Detect which cell encompasses the target text, then output its (x, y) center coordinate. 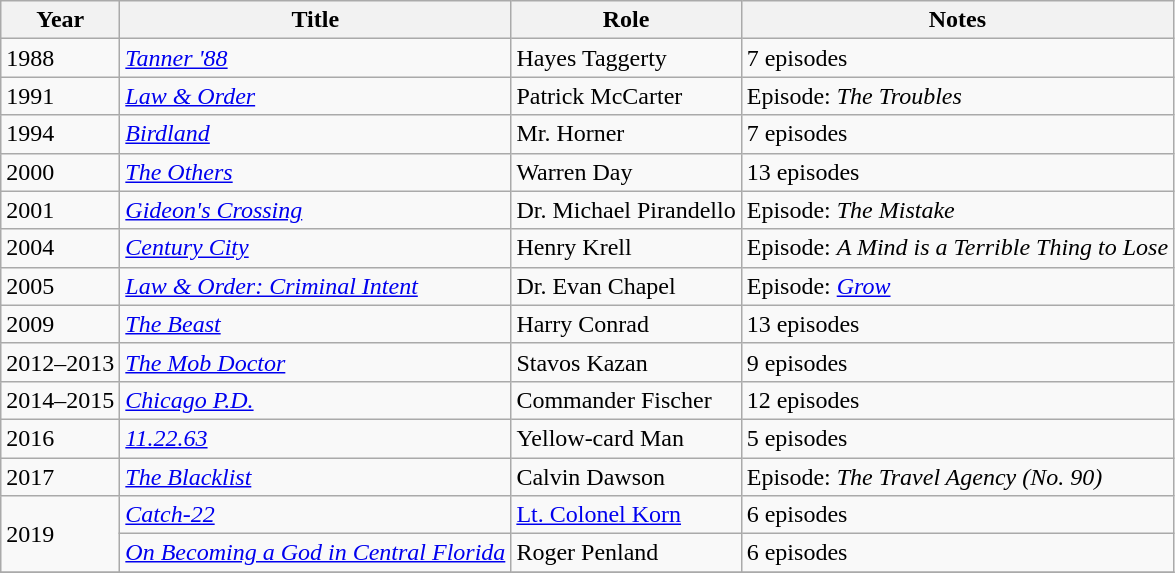
2005 (60, 286)
On Becoming a God in Central Florida (316, 553)
Episode: The Travel Agency (No. 90) (957, 477)
Yellow-card Man (626, 438)
2000 (60, 172)
Episode: Grow (957, 286)
Episode: The Mistake (957, 210)
2017 (60, 477)
1988 (60, 58)
2004 (60, 248)
2012–2013 (60, 362)
Tanner '88 (316, 58)
Role (626, 20)
9 episodes (957, 362)
11.22.63 (316, 438)
Dr. Michael Pirandello (626, 210)
2001 (60, 210)
12 episodes (957, 400)
Gideon's Crossing (316, 210)
2009 (60, 324)
Harry Conrad (626, 324)
Notes (957, 20)
Patrick McCarter (626, 96)
Law & Order (316, 96)
1994 (60, 134)
Lt. Colonel Korn (626, 515)
Stavos Kazan (626, 362)
Episode: The Troubles (957, 96)
Title (316, 20)
5 episodes (957, 438)
Chicago P.D. (316, 400)
Calvin Dawson (626, 477)
2016 (60, 438)
The Blacklist (316, 477)
Commander Fischer (626, 400)
Catch-22 (316, 515)
Mr. Horner (626, 134)
2019 (60, 534)
Dr. Evan Chapel (626, 286)
Hayes Taggerty (626, 58)
Warren Day (626, 172)
2014–2015 (60, 400)
The Mob Doctor (316, 362)
Henry Krell (626, 248)
The Others (316, 172)
The Beast (316, 324)
Law & Order: Criminal Intent (316, 286)
Year (60, 20)
Birdland (316, 134)
Episode: A Mind is a Terrible Thing to Lose (957, 248)
Century City (316, 248)
1991 (60, 96)
Roger Penland (626, 553)
